Return (X, Y) of the center of cell containing provided text 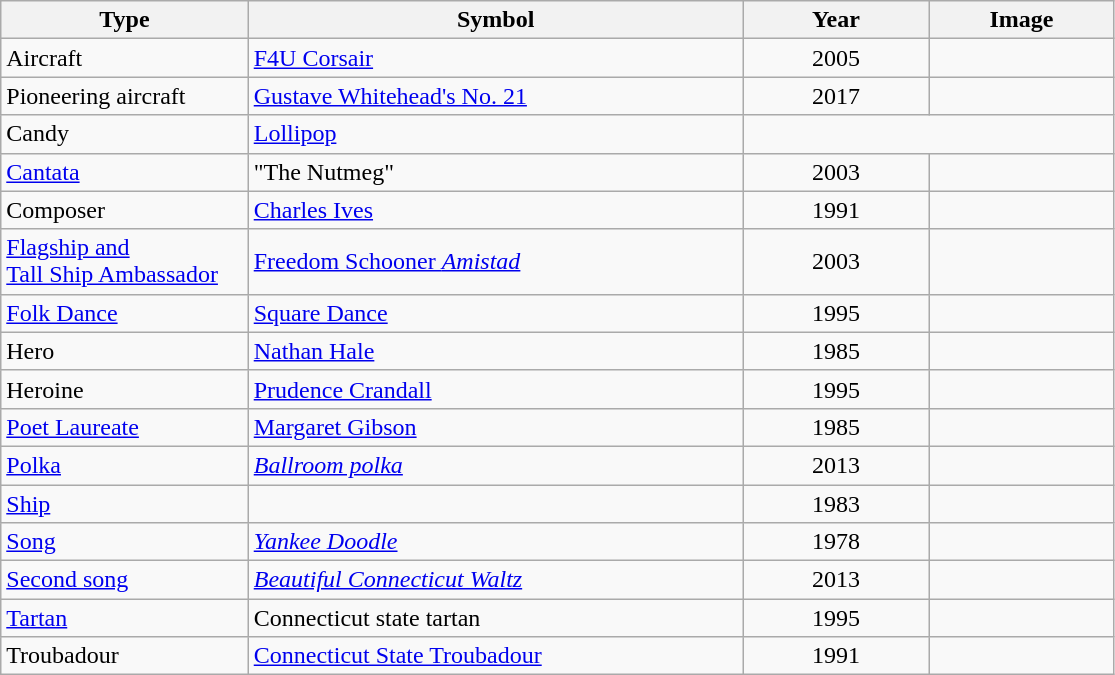
Connecticut state tartan (496, 618)
Prudence Crandall (496, 389)
1983 (836, 503)
Square Dance (496, 313)
1978 (836, 542)
Second song (124, 580)
Aircraft (124, 58)
Folk Dance (124, 313)
Ballroom polka (496, 465)
"The Nutmeg" (496, 172)
Beautiful Connecticut Waltz (496, 580)
Flagship andTall Ship Ambassador (124, 262)
Troubadour (124, 656)
Ship (124, 503)
2017 (836, 96)
Margaret Gibson (496, 427)
Symbol (496, 20)
Candy (124, 134)
2005 (836, 58)
Nathan Hale (496, 351)
Composer (124, 210)
Poet Laureate (124, 427)
Tartan (124, 618)
Lollipop (496, 134)
Image (1022, 20)
Cantata (124, 172)
Polka (124, 465)
Freedom Schooner Amistad (496, 262)
Connecticut State Troubadour (496, 656)
F4U Corsair (496, 58)
Song (124, 542)
Heroine (124, 389)
Pioneering aircraft (124, 96)
Type (124, 20)
Hero (124, 351)
Gustave Whitehead's No. 21 (496, 96)
Yankee Doodle (496, 542)
Year (836, 20)
Charles Ives (496, 210)
